Return (X, Y) of the center of cell containing provided text 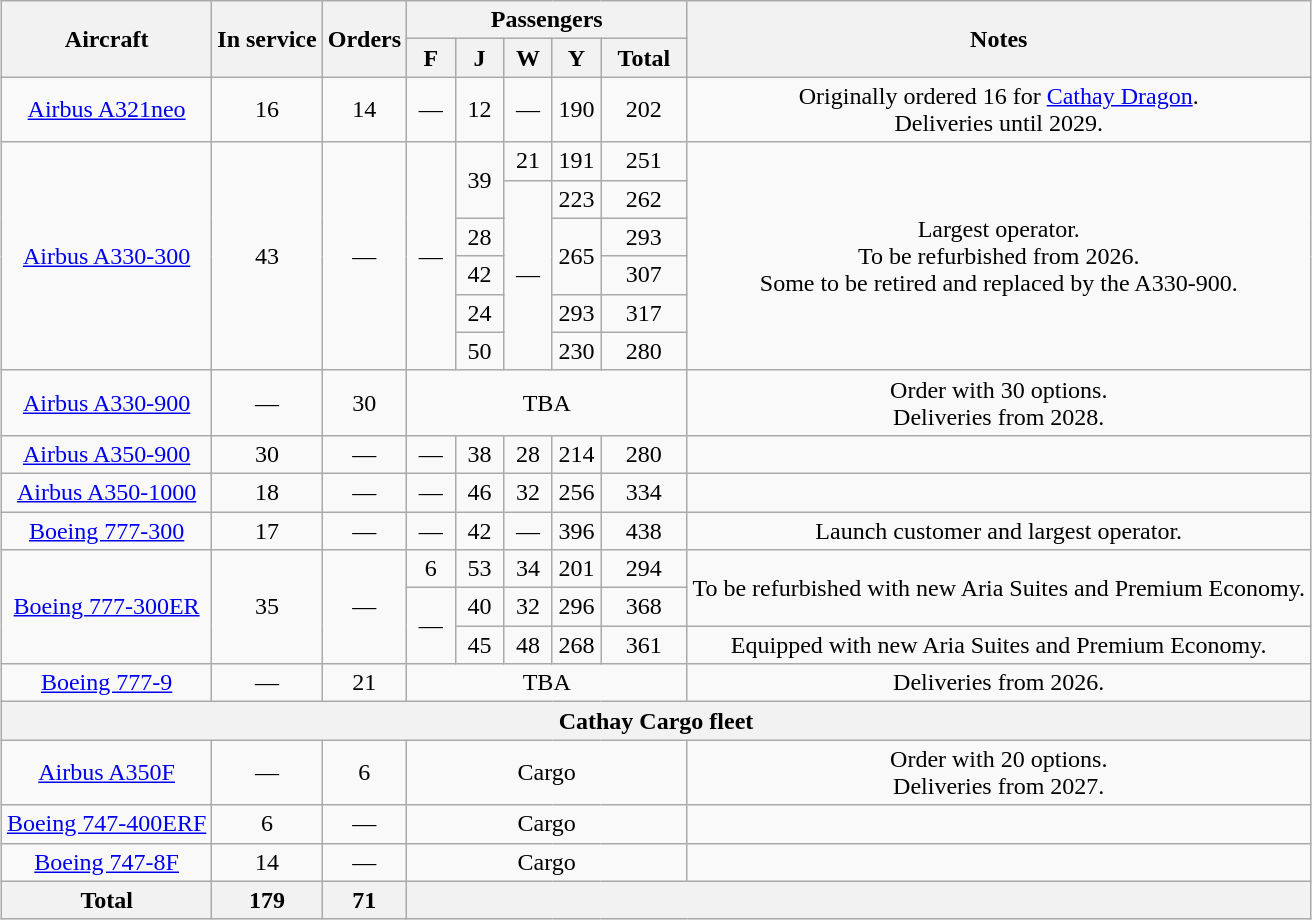
48 (528, 645)
223 (576, 199)
46 (480, 492)
45 (480, 645)
J (480, 58)
71 (364, 900)
190 (576, 110)
368 (644, 607)
Airbus A350-900 (106, 454)
50 (480, 351)
To be refurbished with new Aria Suites and Premium Economy. (999, 588)
214 (576, 454)
Launch customer and largest operator. (999, 531)
38 (480, 454)
265 (576, 256)
W (528, 58)
191 (576, 161)
43 (267, 256)
Airbus A321neo (106, 110)
In service (267, 39)
438 (644, 531)
53 (480, 569)
230 (576, 351)
262 (644, 199)
Order with 30 options.Deliveries from 2028. (999, 402)
Order with 20 options.Deliveries from 2027. (999, 772)
307 (644, 275)
Boeing 747-8F (106, 862)
18 (267, 492)
Largest operator.To be refurbished from 2026.Some to be retired and replaced by the A330-900. (999, 256)
334 (644, 492)
F (432, 58)
Boeing 777-9 (106, 683)
40 (480, 607)
17 (267, 531)
361 (644, 645)
Airbus A330-300 (106, 256)
35 (267, 607)
296 (576, 607)
396 (576, 531)
Boeing 747-400ERF (106, 824)
Aircraft (106, 39)
24 (480, 313)
268 (576, 645)
179 (267, 900)
39 (480, 180)
12 (480, 110)
34 (528, 569)
Y (576, 58)
201 (576, 569)
Airbus A350-1000 (106, 492)
Notes (999, 39)
202 (644, 110)
Airbus A350F (106, 772)
Equipped with new Aria Suites and Premium Economy. (999, 645)
317 (644, 313)
Passengers (547, 20)
Cathay Cargo fleet (656, 721)
Boeing 777-300ER (106, 607)
Deliveries from 2026. (999, 683)
294 (644, 569)
Boeing 777-300 (106, 531)
Originally ordered 16 for Cathay Dragon.Deliveries until 2029. (999, 110)
251 (644, 161)
Orders (364, 39)
Airbus A330-900 (106, 402)
256 (576, 492)
16 (267, 110)
